Extract the (X, Y) coordinate from the center of the cell holding the provided text.  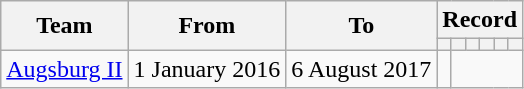
Team (64, 26)
Augsburg II (64, 69)
From (207, 26)
Record (480, 20)
To (362, 26)
1 January 2016 (207, 69)
6 August 2017 (362, 69)
